From the cell containing the given text, extract its center point as [x, y] coordinate. 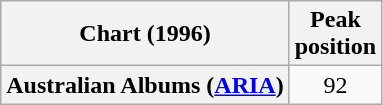
Chart (1996) [145, 34]
92 [335, 85]
Australian Albums (ARIA) [145, 85]
Peakposition [335, 34]
